For the text-containing cell, return its midpoint in [x, y] coordinate format. 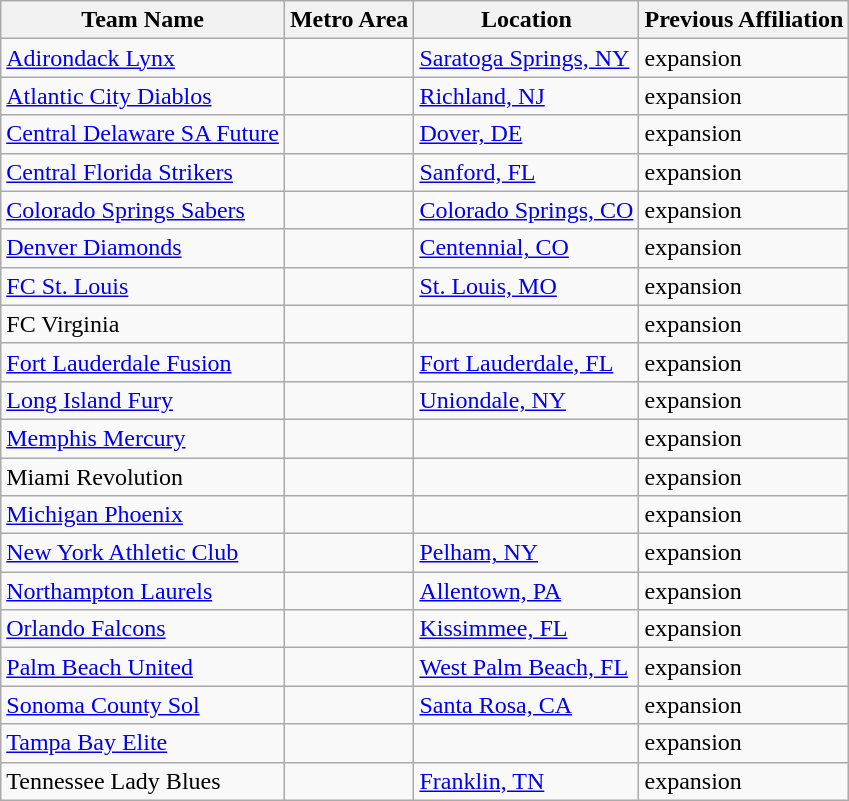
Fort Lauderdale Fusion [143, 362]
Palm Beach United [143, 667]
FC St. Louis [143, 286]
Pelham, NY [526, 553]
Denver Diamonds [143, 248]
Miami Revolution [143, 477]
FC Virginia [143, 324]
Tennessee Lady Blues [143, 781]
Kissimmee, FL [526, 629]
St. Louis, MO [526, 286]
Northampton Laurels [143, 591]
Santa Rosa, CA [526, 705]
Fort Lauderdale, FL [526, 362]
Atlantic City Diablos [143, 96]
Uniondale, NY [526, 400]
Team Name [143, 20]
Tampa Bay Elite [143, 743]
Adirondack Lynx [143, 58]
Orlando Falcons [143, 629]
Franklin, TN [526, 781]
Allentown, PA [526, 591]
Colorado Springs, CO [526, 210]
Central Florida Strikers [143, 172]
West Palm Beach, FL [526, 667]
Richland, NJ [526, 96]
New York Athletic Club [143, 553]
Central Delaware SA Future [143, 134]
Colorado Springs Sabers [143, 210]
Metro Area [348, 20]
Centennial, CO [526, 248]
Long Island Fury [143, 400]
Location [526, 20]
Sanford, FL [526, 172]
Previous Affiliation [744, 20]
Dover, DE [526, 134]
Saratoga Springs, NY [526, 58]
Sonoma County Sol [143, 705]
Memphis Mercury [143, 438]
Michigan Phoenix [143, 515]
